Find where the given text appears and provide that cell's center as [X, Y] coordinate. 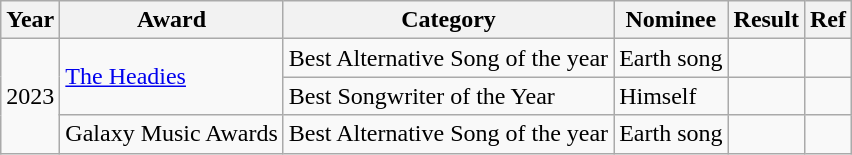
Galaxy Music Awards [172, 134]
Ref [828, 20]
Year [30, 20]
Category [448, 20]
Nominee [671, 20]
The Headies [172, 77]
Best Songwriter of the Year [448, 96]
Award [172, 20]
2023 [30, 96]
Result [766, 20]
Himself [671, 96]
